Detect which cell encompasses the target text, then output its [x, y] center coordinate. 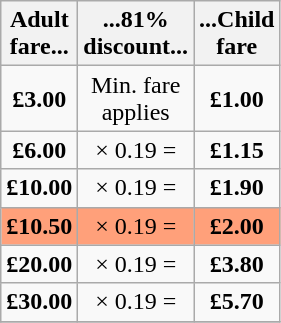
£10.00 [40, 188]
£20.00 [40, 264]
£1.15 [237, 150]
...81%discount... [136, 34]
£3.00 [40, 98]
£3.80 [237, 264]
£1.90 [237, 188]
£1.00 [237, 98]
...Childfare [237, 34]
£30.00 [40, 302]
£5.70 [237, 302]
Adultfare... [40, 34]
£10.50 [40, 226]
£6.00 [40, 150]
£2.00 [237, 226]
Min. fareapplies [136, 98]
